From the cell containing the given text, extract its center point as (X, Y) coordinate. 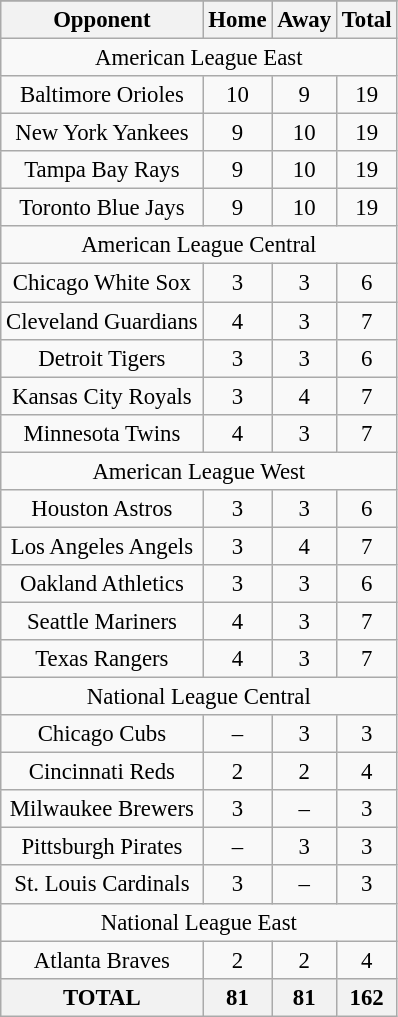
Opponent (102, 20)
National League East (199, 922)
Toronto Blue Jays (102, 208)
Texas Rangers (102, 659)
American League Central (199, 245)
Los Angeles Angels (102, 546)
National League Central (199, 697)
Oakland Athletics (102, 584)
Atlanta Braves (102, 960)
Kansas City Royals (102, 396)
American League East (199, 58)
Away (304, 20)
Baltimore Orioles (102, 95)
Pittsburgh Pirates (102, 847)
Chicago White Sox (102, 283)
Total (366, 20)
Milwaukee Brewers (102, 809)
TOTAL (102, 997)
Tampa Bay Rays (102, 170)
Chicago Cubs (102, 734)
American League West (199, 471)
Houston Astros (102, 509)
Home (238, 20)
Detroit Tigers (102, 358)
162 (366, 997)
Cleveland Guardians (102, 321)
St. Louis Cardinals (102, 885)
Seattle Mariners (102, 621)
Minnesota Twins (102, 433)
New York Yankees (102, 133)
Cincinnati Reds (102, 772)
